Find where the given text appears and provide that cell's center as [X, Y] coordinate. 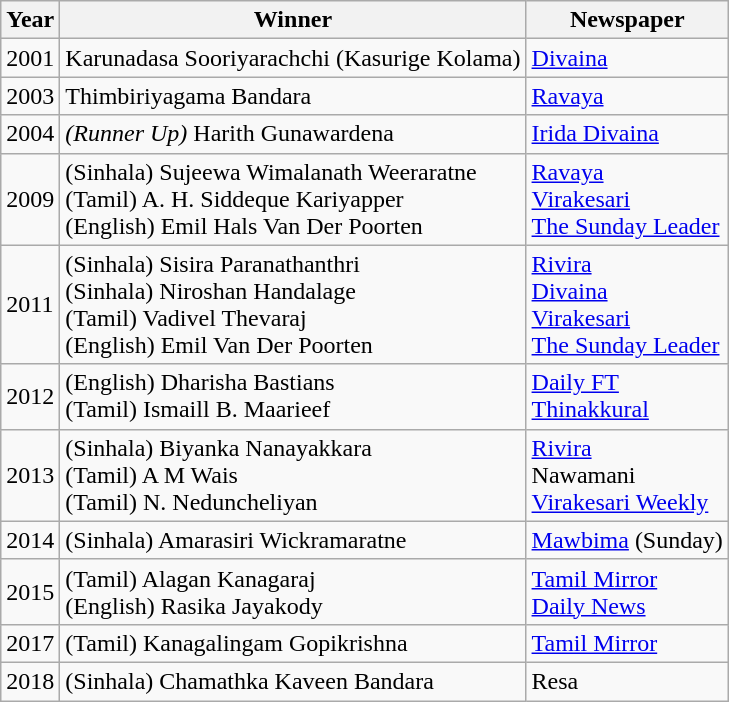
2013 [30, 475]
2001 [30, 58]
2003 [30, 96]
2011 [30, 304]
(Tamil) Kanagalingam Gopikrishna [293, 643]
Daily FTThinakkural [627, 396]
2014 [30, 540]
Tamil Mirror [627, 643]
2018 [30, 681]
Karunadasa Sooriyarachchi (Kasurige Kolama) [293, 58]
(Sinhala) Amarasiri Wickramaratne [293, 540]
Irida Divaina [627, 134]
2009 [30, 199]
Newspaper [627, 20]
(English) Dharisha Bastians(Tamil) Ismaill B. Maarieef [293, 396]
Tamil MirrorDaily News [627, 592]
Year [30, 20]
Thimbiriyagama Bandara [293, 96]
Winner [293, 20]
Ravaya [627, 96]
(Runner Up) Harith Gunawardena [293, 134]
(Sinhala) Sisira Paranathanthri(Sinhala) Niroshan Handalage(Tamil) Vadivel Thevaraj(English) Emil Van Der Poorten [293, 304]
(Sinhala) Sujeewa Wimalanath Weeraratne(Tamil) A. H. Siddeque Kariyapper(English) Emil Hals Van Der Poorten [293, 199]
2017 [30, 643]
Resa [627, 681]
Divaina [627, 58]
(Sinhala) Biyanka Nanayakkara(Tamil) A M Wais(Tamil) N. Neduncheliyan [293, 475]
2012 [30, 396]
RiviraDivainaVirakesariThe Sunday Leader [627, 304]
Mawbima (Sunday) [627, 540]
RiviraNawamaniVirakesari Weekly [627, 475]
(Sinhala) Chamathka Kaveen Bandara [293, 681]
2004 [30, 134]
(Tamil) Alagan Kanagaraj(English) Rasika Jayakody [293, 592]
RavayaVirakesariThe Sunday Leader [627, 199]
2015 [30, 592]
